Locate the cell with the specified text and output its [x, y] center coordinate. 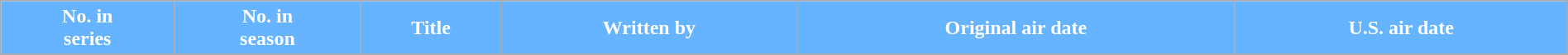
No. inseason [268, 28]
Title [431, 28]
U.S. air date [1401, 28]
No. inseries [88, 28]
Original air date [1016, 28]
Written by [648, 28]
